Locate the cell with the specified text and output its (X, Y) center coordinate. 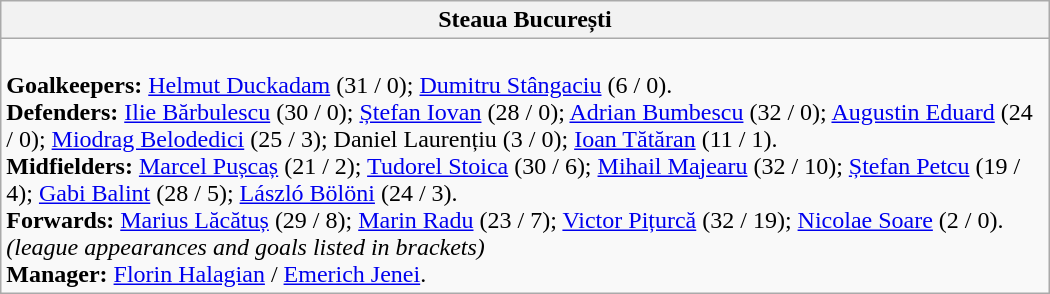
Steaua București (525, 20)
